Identify which cell holds the provided text, then report its [x, y] central coordinate. 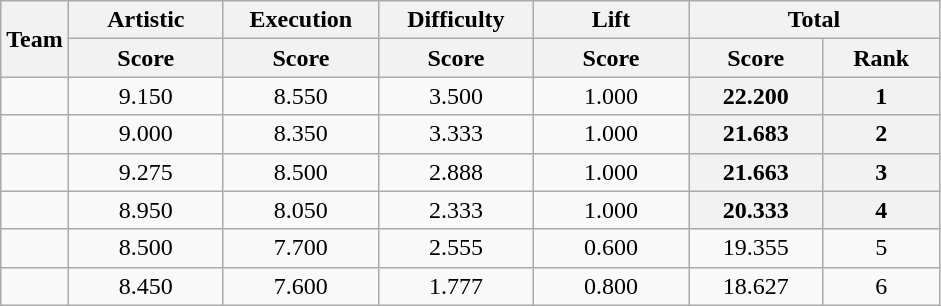
3.500 [456, 96]
Team [35, 39]
8.550 [300, 96]
6 [882, 286]
20.333 [756, 210]
7.600 [300, 286]
Lift [610, 20]
Artistic [146, 20]
2.555 [456, 248]
3.333 [456, 134]
0.800 [610, 286]
5 [882, 248]
3 [882, 172]
Execution [300, 20]
7.700 [300, 248]
8.350 [300, 134]
8.050 [300, 210]
2 [882, 134]
1 [882, 96]
4 [882, 210]
21.663 [756, 172]
19.355 [756, 248]
2.888 [456, 172]
2.333 [456, 210]
8.950 [146, 210]
1.777 [456, 286]
Total [814, 20]
18.627 [756, 286]
9.000 [146, 134]
22.200 [756, 96]
9.150 [146, 96]
9.275 [146, 172]
21.683 [756, 134]
0.600 [610, 248]
Rank [882, 58]
Difficulty [456, 20]
8.450 [146, 286]
